Determine the [X, Y] coordinate at the center of the cell enclosing the given text.  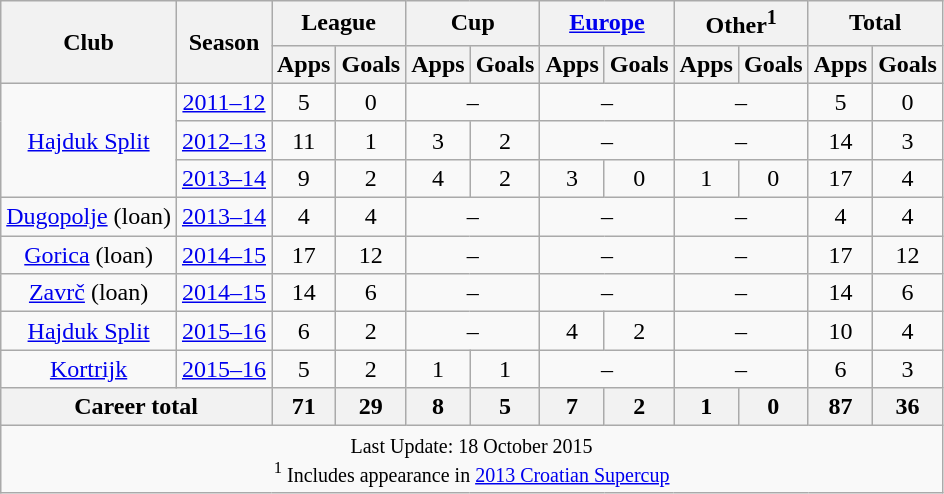
Other1 [741, 24]
10 [840, 331]
Kortrijk [89, 369]
Europe [607, 24]
Zavrč (loan) [89, 293]
87 [840, 407]
Career total [136, 407]
Gorica (loan) [89, 255]
Club [89, 42]
36 [908, 407]
8 [438, 407]
11 [304, 140]
7 [572, 407]
Last Update: 18 October 20151 Includes appearance in 2013 Croatian Supercup [472, 460]
League [339, 24]
71 [304, 407]
2012–13 [224, 140]
Season [224, 42]
Total [875, 24]
29 [371, 407]
Dugopolje (loan) [89, 217]
Cup [473, 24]
9 [304, 178]
2011–12 [224, 102]
